Pinpoint the cell where the given text exists, returning its (X, Y) midpoint coordinate. 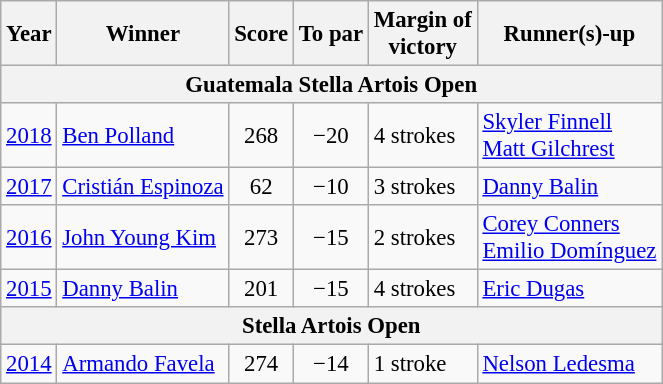
Runner(s)-up (570, 34)
Cristián Espinoza (143, 187)
Winner (143, 34)
62 (262, 187)
−14 (330, 364)
Stella Artois Open (332, 327)
Year (29, 34)
1 stroke (422, 364)
Margin ofvictory (422, 34)
Score (262, 34)
2018 (29, 136)
Ben Polland (143, 136)
Corey Conners Emilio Domínguez (570, 238)
Armando Favela (143, 364)
−10 (330, 187)
−20 (330, 136)
Skyler Finnell Matt Gilchrest (570, 136)
268 (262, 136)
201 (262, 289)
John Young Kim (143, 238)
2 strokes (422, 238)
2017 (29, 187)
2015 (29, 289)
2014 (29, 364)
Nelson Ledesma (570, 364)
2016 (29, 238)
Guatemala Stella Artois Open (332, 85)
3 strokes (422, 187)
273 (262, 238)
To par (330, 34)
274 (262, 364)
Eric Dugas (570, 289)
